Extract the [x, y] coordinate from the center of the cell holding the provided text.  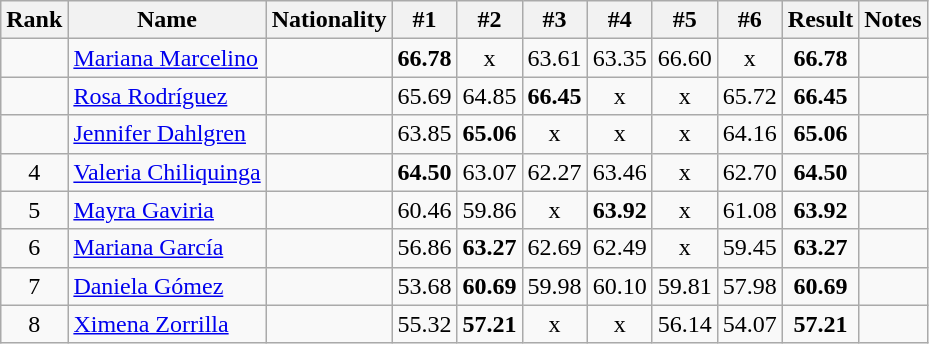
7 [34, 286]
#5 [684, 20]
4 [34, 172]
60.46 [424, 210]
59.45 [750, 248]
66.60 [684, 58]
Valeria Chiliquinga [167, 172]
Result [820, 20]
#1 [424, 20]
59.86 [490, 210]
63.46 [620, 172]
56.14 [684, 324]
Rank [34, 20]
#3 [554, 20]
Notes [893, 20]
64.85 [490, 96]
65.69 [424, 96]
Daniela Gómez [167, 286]
Nationality [329, 20]
Jennifer Dahlgren [167, 134]
64.16 [750, 134]
61.08 [750, 210]
8 [34, 324]
56.86 [424, 248]
#6 [750, 20]
63.07 [490, 172]
65.72 [750, 96]
60.10 [620, 286]
#4 [620, 20]
62.69 [554, 248]
Mariana Marcelino [167, 58]
63.61 [554, 58]
59.81 [684, 286]
53.68 [424, 286]
59.98 [554, 286]
57.98 [750, 286]
55.32 [424, 324]
54.07 [750, 324]
Mariana García [167, 248]
Rosa Rodríguez [167, 96]
Ximena Zorrilla [167, 324]
Name [167, 20]
62.49 [620, 248]
#2 [490, 20]
63.35 [620, 58]
62.27 [554, 172]
63.85 [424, 134]
5 [34, 210]
6 [34, 248]
Mayra Gaviria [167, 210]
62.70 [750, 172]
